For the text-containing cell, return its midpoint in (x, y) coordinate format. 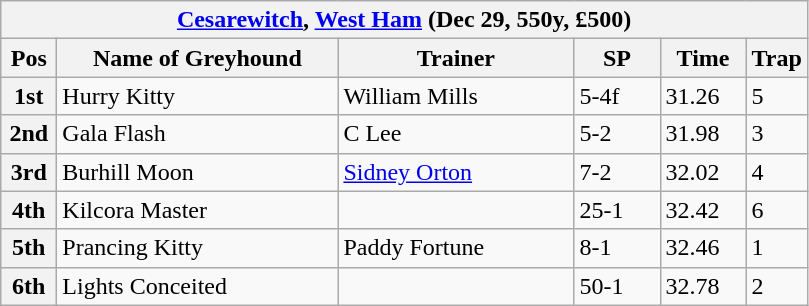
Kilcora Master (198, 210)
3 (776, 134)
Gala Flash (198, 134)
William Mills (456, 96)
Sidney Orton (456, 172)
2nd (29, 134)
32.78 (703, 286)
8-1 (617, 248)
31.98 (703, 134)
Pos (29, 58)
50-1 (617, 286)
25-1 (617, 210)
6 (776, 210)
Prancing Kitty (198, 248)
4th (29, 210)
1 (776, 248)
5th (29, 248)
5 (776, 96)
Lights Conceited (198, 286)
3rd (29, 172)
5-4f (617, 96)
32.02 (703, 172)
Paddy Fortune (456, 248)
Time (703, 58)
C Lee (456, 134)
Cesarewitch, West Ham (Dec 29, 550y, £500) (404, 20)
7-2 (617, 172)
32.46 (703, 248)
1st (29, 96)
SP (617, 58)
Name of Greyhound (198, 58)
31.26 (703, 96)
Hurry Kitty (198, 96)
2 (776, 286)
Burhill Moon (198, 172)
4 (776, 172)
6th (29, 286)
Trap (776, 58)
32.42 (703, 210)
5-2 (617, 134)
Trainer (456, 58)
